Search for the cell housing the specified text and yield its (x, y) center coordinate. 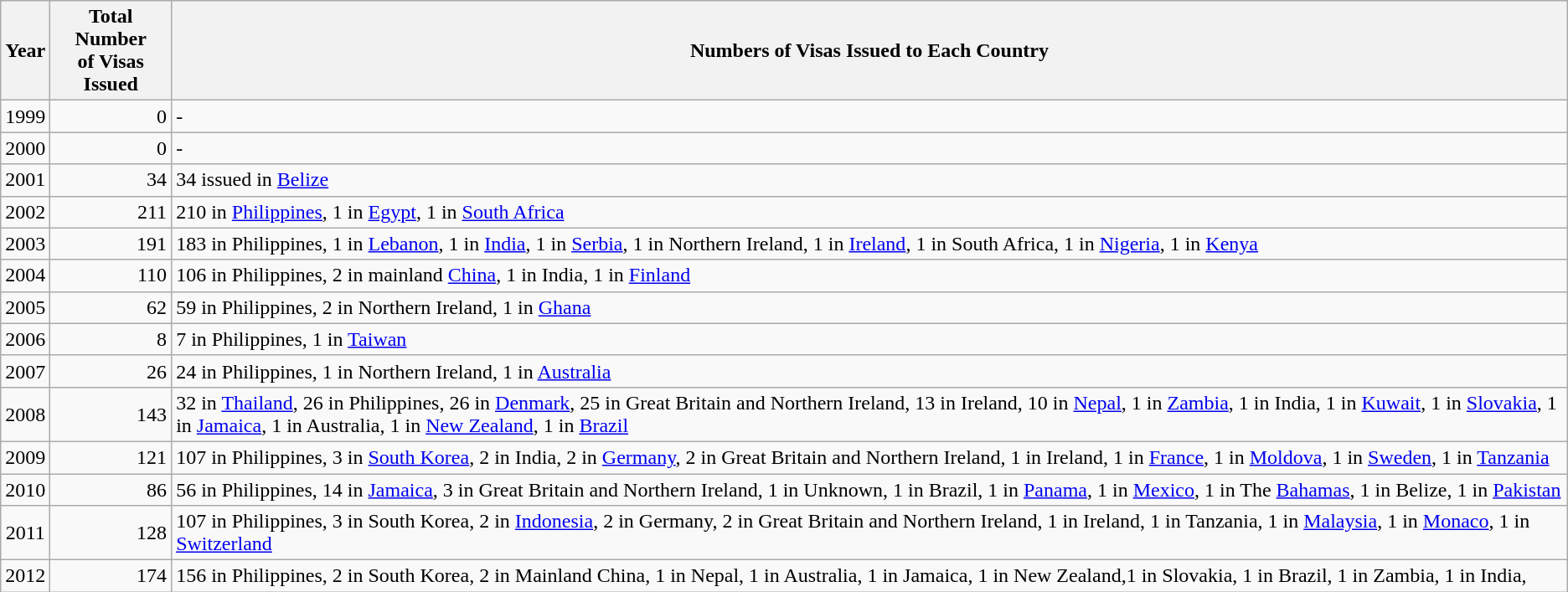
191 (111, 244)
106 in Philippines, 2 in mainland China, 1 in India, 1 in Finland (869, 275)
7 in Philippines, 1 in Taiwan (869, 339)
2012 (25, 576)
Total Number of Visas Issued (111, 50)
121 (111, 457)
143 (111, 414)
2005 (25, 307)
2003 (25, 244)
Year (25, 50)
2002 (25, 212)
2000 (25, 148)
2010 (25, 490)
211 (111, 212)
2011 (25, 533)
2004 (25, 275)
2009 (25, 457)
2007 (25, 371)
174 (111, 576)
24 in Philippines, 1 in Northern Ireland, 1 in Australia (869, 371)
210 in Philippines, 1 in Egypt, 1 in South Africa (869, 212)
34 (111, 180)
34 issued in Belize (869, 180)
2006 (25, 339)
128 (111, 533)
26 (111, 371)
62 (111, 307)
1999 (25, 116)
8 (111, 339)
Numbers of Visas Issued to Each Country (869, 50)
86 (111, 490)
183 in Philippines, 1 in Lebanon, 1 in India, 1 in Serbia, 1 in Northern Ireland, 1 in Ireland, 1 in South Africa, 1 in Nigeria, 1 in Kenya (869, 244)
2001 (25, 180)
110 (111, 275)
2008 (25, 414)
59 in Philippines, 2 in Northern Ireland, 1 in Ghana (869, 307)
